Pinpoint the cell where the given text exists, returning its (x, y) midpoint coordinate. 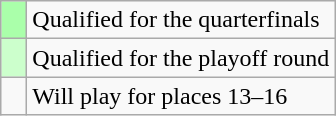
Qualified for the playoff round (181, 58)
Qualified for the quarterfinals (181, 20)
Will play for places 13–16 (181, 96)
